Search for the cell housing the specified text and yield its [x, y] center coordinate. 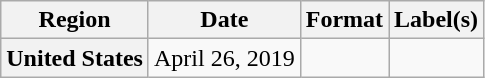
United States [75, 58]
Label(s) [436, 20]
Region [75, 20]
Date [224, 20]
Format [344, 20]
April 26, 2019 [224, 58]
